Return the [x, y] coordinate for the center point of the cell that contains the specified text.  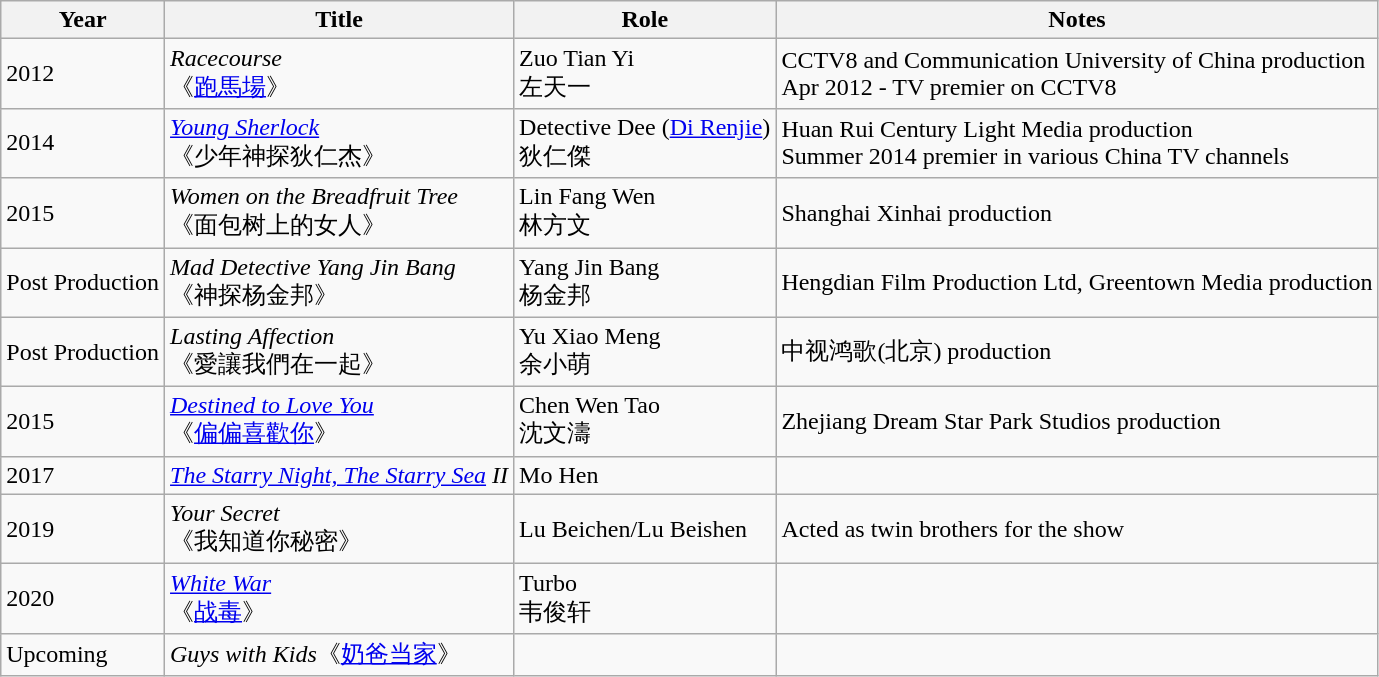
Upcoming [83, 654]
2017 [83, 475]
Zhejiang Dream Star Park Studios production [1077, 422]
2019 [83, 529]
Mo Hen [645, 475]
Acted as twin brothers for the show [1077, 529]
2012 [83, 74]
Role [645, 20]
Year [83, 20]
Guys with Kids《奶爸当家》 [340, 654]
Huan Rui Century Light Media productionSummer 2014 premier in various China TV channels [1077, 143]
Hengdian Film Production Ltd, Greentown Media production [1077, 283]
Title [340, 20]
Detective Dee (Di Renjie) 狄仁傑 [645, 143]
Lu Beichen/Lu Beishen [645, 529]
Yu Xiao Meng 余小萌 [645, 352]
Women on the Breadfruit Tree《面包树上的女人》 [340, 213]
White War《战毒》 [340, 599]
2020 [83, 599]
Racecourse 《跑馬場》 [340, 74]
CCTV8 and Communication University of China productionApr 2012 - TV premier on CCTV8 [1077, 74]
2014 [83, 143]
Notes [1077, 20]
Young Sherlock《少年神探狄仁杰》 [340, 143]
Turbo韦俊轩 [645, 599]
Lasting Affection 《愛讓我們在一起》 [340, 352]
Lin Fang Wen 林方文 [645, 213]
Destined to Love You 《偏偏喜歡你》 [340, 422]
Chen Wen Tao 沈文濤 [645, 422]
Mad Detective Yang Jin Bang 《神探杨金邦》 [340, 283]
The Starry Night, The Starry Sea II [340, 475]
Your Secret 《我知道你秘密》 [340, 529]
中视鸿歌(北京) production [1077, 352]
Zuo Tian Yi 左天一 [645, 74]
Yang Jin Bang 杨金邦 [645, 283]
Shanghai Xinhai production [1077, 213]
